Detect which cell encompasses the target text, then output its (X, Y) center coordinate. 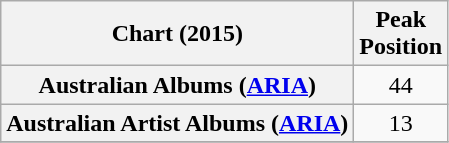
Australian Artist Albums (ARIA) (178, 123)
13 (401, 123)
Australian Albums (ARIA) (178, 85)
44 (401, 85)
Chart (2015) (178, 34)
PeakPosition (401, 34)
